Determine the [X, Y] coordinate at the center of the cell enclosing the given text.  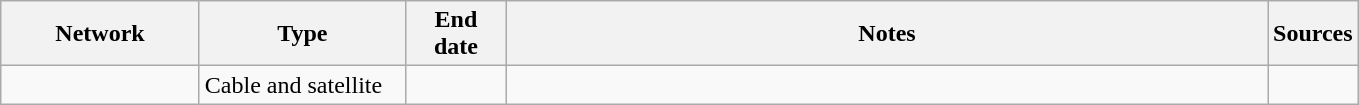
Notes [886, 34]
Cable and satellite [302, 85]
Type [302, 34]
Sources [1314, 34]
Network [100, 34]
End date [456, 34]
